Find where the given text appears and provide that cell's center as [X, Y] coordinate. 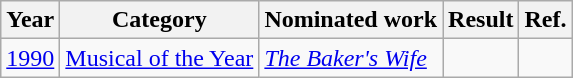
Ref. [546, 20]
1990 [30, 58]
Musical of the Year [160, 58]
Category [160, 20]
The Baker's Wife [351, 58]
Result [481, 20]
Year [30, 20]
Nominated work [351, 20]
